Locate the cell with the specified text and output its [X, Y] center coordinate. 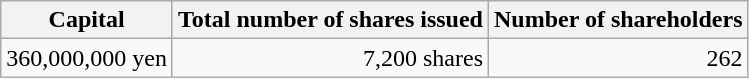
360,000,000 yen [87, 58]
262 [619, 58]
Total number of shares issued [330, 20]
7,200 shares [330, 58]
Capital [87, 20]
Number of shareholders [619, 20]
